Output the [X, Y] coordinate of the center of the cell containing the given text.  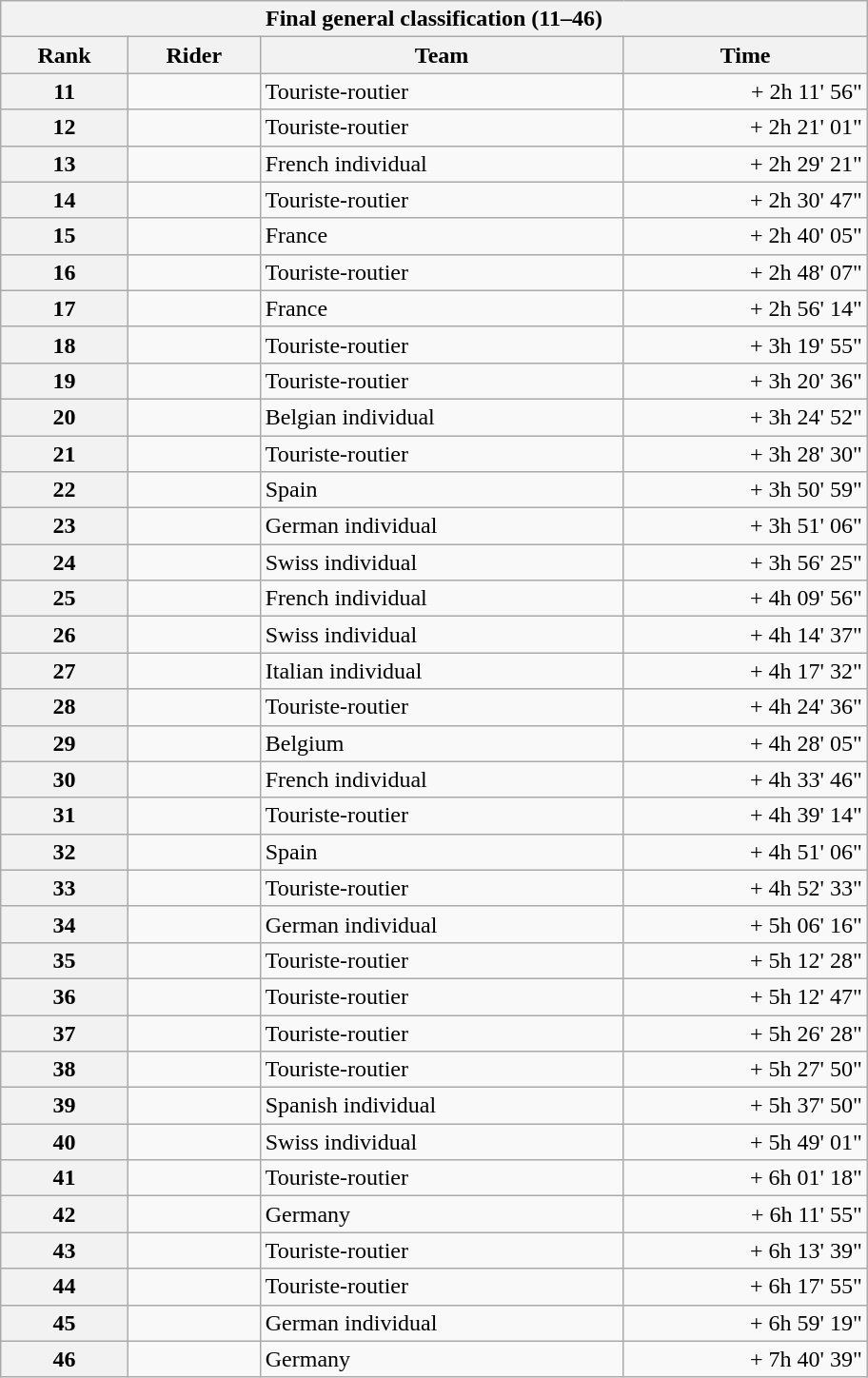
+ 4h 51' 06" [745, 852]
33 [65, 888]
13 [65, 164]
+ 3h 51' 06" [745, 526]
+ 5h 06' 16" [745, 924]
18 [65, 344]
20 [65, 417]
+ 3h 50' 59" [745, 490]
45 [65, 1323]
38 [65, 1070]
30 [65, 779]
31 [65, 816]
29 [65, 743]
26 [65, 635]
+ 2h 30' 47" [745, 200]
16 [65, 272]
+ 4h 24' 36" [745, 707]
+ 6h 17' 55" [745, 1287]
+ 5h 26' 28" [745, 1033]
28 [65, 707]
+ 4h 17' 32" [745, 671]
+ 2h 56' 14" [745, 308]
Rider [194, 55]
12 [65, 128]
17 [65, 308]
24 [65, 562]
+ 4h 39' 14" [745, 816]
25 [65, 599]
+ 2h 40' 05" [745, 236]
27 [65, 671]
+ 7h 40' 39" [745, 1359]
+ 5h 49' 01" [745, 1142]
23 [65, 526]
Team [442, 55]
46 [65, 1359]
+ 4h 33' 46" [745, 779]
+ 4h 14' 37" [745, 635]
35 [65, 960]
Belgium [442, 743]
32 [65, 852]
+ 6h 59' 19" [745, 1323]
+ 5h 12' 47" [745, 996]
Italian individual [442, 671]
+ 6h 01' 18" [745, 1178]
41 [65, 1178]
+ 5h 12' 28" [745, 960]
+ 2h 29' 21" [745, 164]
36 [65, 996]
14 [65, 200]
+ 4h 28' 05" [745, 743]
+ 6h 11' 55" [745, 1214]
39 [65, 1106]
22 [65, 490]
+ 2h 21' 01" [745, 128]
+ 3h 28' 30" [745, 454]
+ 2h 11' 56" [745, 91]
+ 3h 56' 25" [745, 562]
+ 3h 20' 36" [745, 381]
+ 3h 24' 52" [745, 417]
+ 4h 52' 33" [745, 888]
43 [65, 1250]
+ 5h 27' 50" [745, 1070]
42 [65, 1214]
21 [65, 454]
Belgian individual [442, 417]
Final general classification (11–46) [434, 19]
19 [65, 381]
37 [65, 1033]
11 [65, 91]
34 [65, 924]
Spanish individual [442, 1106]
Time [745, 55]
+ 6h 13' 39" [745, 1250]
+ 5h 37' 50" [745, 1106]
15 [65, 236]
+ 4h 09' 56" [745, 599]
44 [65, 1287]
Rank [65, 55]
40 [65, 1142]
+ 2h 48' 07" [745, 272]
+ 3h 19' 55" [745, 344]
